Locate the cell with the specified text and output its [X, Y] center coordinate. 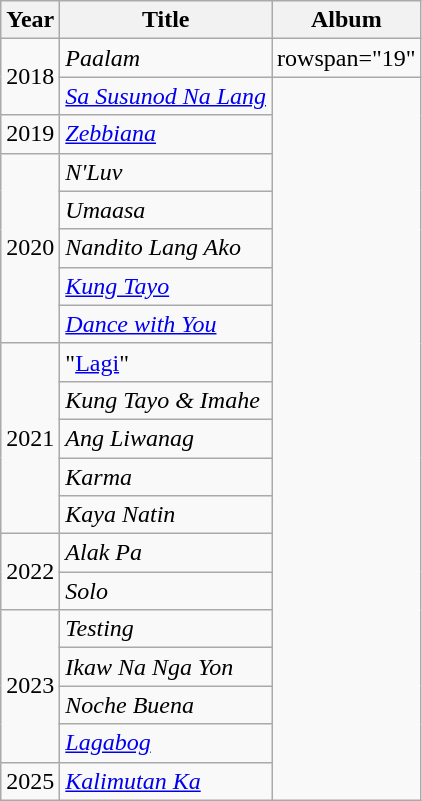
Solo [166, 591]
Sa Susunod Na Lang [166, 96]
2022 [30, 572]
Kaya Natin [166, 515]
2021 [30, 438]
Kalimutan Ka [166, 781]
Noche Buena [166, 705]
Ang Liwanag [166, 438]
Year [30, 20]
2020 [30, 248]
Zebbiana [166, 134]
2018 [30, 77]
N'Luv [166, 172]
Testing [166, 629]
Paalam [166, 58]
Dance with You [166, 324]
2019 [30, 134]
Umaasa [166, 210]
Kung Tayo [166, 286]
"Lagi" [166, 362]
Nandito Lang Ako [166, 248]
Kung Tayo & Imahe [166, 400]
2023 [30, 686]
Album [347, 20]
Ikaw Na Nga Yon [166, 667]
rowspan="19" [347, 58]
2025 [30, 781]
Karma [166, 477]
Lagabog [166, 743]
Alak Pa [166, 553]
Title [166, 20]
